Output the [X, Y] coordinate of the center of the cell containing the given text.  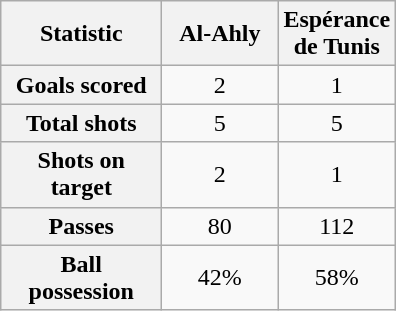
112 [337, 226]
Total shots [82, 123]
Passes [82, 226]
80 [220, 226]
Goals scored [82, 85]
Shots on target [82, 174]
Espérance de Tunis [337, 34]
58% [337, 278]
Statistic [82, 34]
Ball possession [82, 278]
42% [220, 278]
Al-Ahly [220, 34]
